Return the (x, y) coordinate for the center point of the cell that contains the specified text.  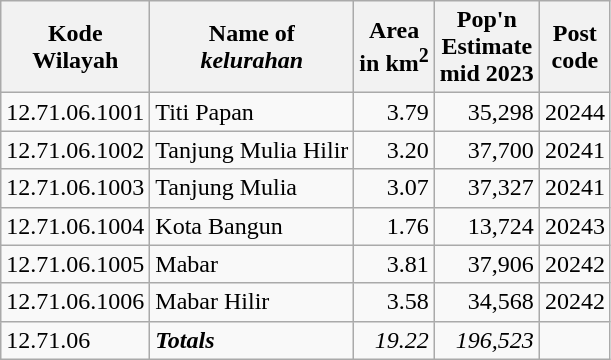
3.07 (394, 188)
3.81 (394, 264)
12.71.06.1002 (76, 150)
12.71.06 (76, 340)
Tanjung Mulia (252, 188)
Mabar (252, 264)
12.71.06.1005 (76, 264)
Mabar Hilir (252, 302)
37,327 (486, 188)
20244 (574, 112)
Postcode (574, 47)
Pop'nEstimatemid 2023 (486, 47)
12.71.06.1003 (76, 188)
12.71.06.1001 (76, 112)
Tanjung Mulia Hilir (252, 150)
Titi Papan (252, 112)
37,906 (486, 264)
196,523 (486, 340)
Totals (252, 340)
12.71.06.1004 (76, 226)
12.71.06.1006 (76, 302)
34,568 (486, 302)
20243 (574, 226)
3.79 (394, 112)
Area in km2 (394, 47)
Kota Bangun (252, 226)
35,298 (486, 112)
13,724 (486, 226)
3.20 (394, 150)
3.58 (394, 302)
19.22 (394, 340)
KodeWilayah (76, 47)
1.76 (394, 226)
Name of kelurahan (252, 47)
37,700 (486, 150)
